Capture the cell that displays the provided text and extract its (X, Y) central coordinate. 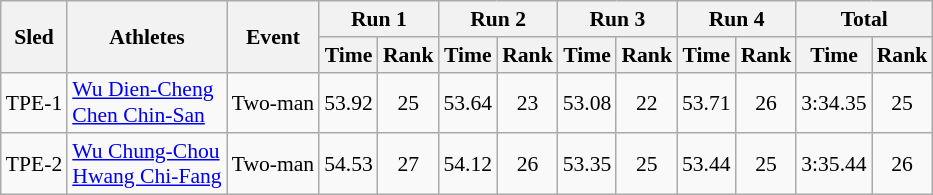
53.44 (706, 164)
Wu Dien-ChengChen Chin-San (146, 102)
53.71 (706, 102)
Run 1 (378, 19)
TPE-1 (34, 102)
Event (274, 36)
27 (408, 164)
53.08 (588, 102)
3:35.44 (834, 164)
Run 2 (498, 19)
53.35 (588, 164)
Total (864, 19)
23 (528, 102)
TPE-2 (34, 164)
53.64 (468, 102)
22 (646, 102)
Sled (34, 36)
Athletes (146, 36)
3:34.35 (834, 102)
Run 4 (736, 19)
53.92 (348, 102)
54.53 (348, 164)
Wu Chung-ChouHwang Chi-Fang (146, 164)
54.12 (468, 164)
Run 3 (618, 19)
